Return (x, y) of the center of cell containing provided text 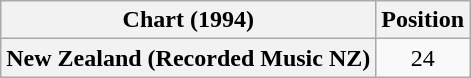
24 (423, 58)
New Zealand (Recorded Music NZ) (188, 58)
Chart (1994) (188, 20)
Position (423, 20)
